Return [x, y] of the center of cell containing provided text 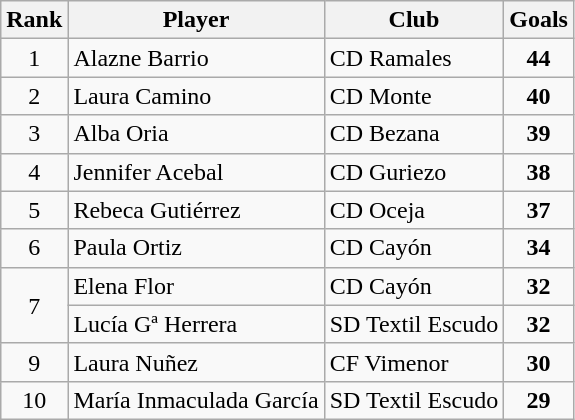
CF Vimenor [414, 362]
Paula Ortiz [196, 248]
40 [539, 96]
9 [34, 362]
3 [34, 134]
CD Bezana [414, 134]
Club [414, 20]
37 [539, 210]
38 [539, 172]
Alazne Barrio [196, 58]
Player [196, 20]
Jennifer Acebal [196, 172]
Alba Oria [196, 134]
Elena Flor [196, 286]
CD Oceja [414, 210]
4 [34, 172]
Laura Camino [196, 96]
10 [34, 400]
6 [34, 248]
30 [539, 362]
34 [539, 248]
María Inmaculada García [196, 400]
CD Ramales [414, 58]
7 [34, 305]
2 [34, 96]
Lucía Gª Herrera [196, 324]
Rank [34, 20]
39 [539, 134]
Rebeca Gutiérrez [196, 210]
44 [539, 58]
5 [34, 210]
29 [539, 400]
CD Monte [414, 96]
Laura Nuñez [196, 362]
Goals [539, 20]
1 [34, 58]
CD Guriezo [414, 172]
